Provide the [X, Y] coordinate of the cell's center where the given text is located.  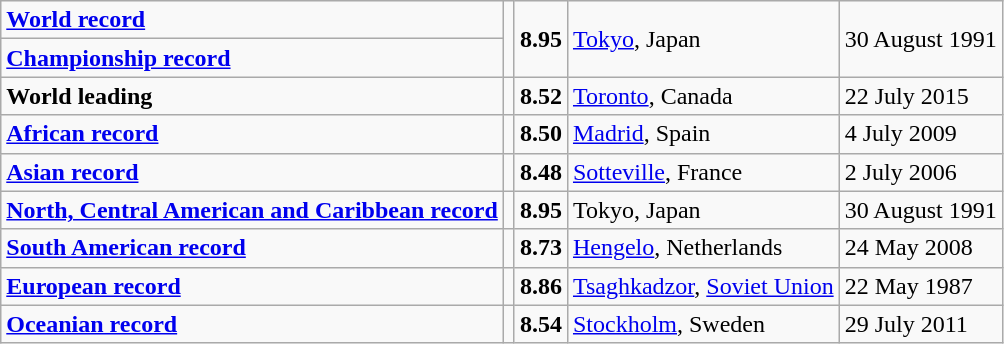
29 July 2011 [920, 324]
8.86 [540, 286]
Sotteville, France [703, 172]
Toronto, Canada [703, 96]
World record [252, 20]
African record [252, 134]
24 May 2008 [920, 248]
Tsaghkadzor, Soviet Union [703, 286]
Championship record [252, 58]
8.48 [540, 172]
European record [252, 286]
2 July 2006 [920, 172]
8.50 [540, 134]
8.52 [540, 96]
8.73 [540, 248]
South American record [252, 248]
Asian record [252, 172]
8.54 [540, 324]
Oceanian record [252, 324]
World leading [252, 96]
4 July 2009 [920, 134]
22 May 1987 [920, 286]
22 July 2015 [920, 96]
Hengelo, Netherlands [703, 248]
Madrid, Spain [703, 134]
North, Central American and Caribbean record [252, 210]
Stockholm, Sweden [703, 324]
